Determine the (x, y) coordinate at the center of the cell enclosing the given text.  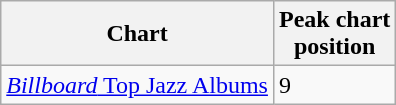
9 (334, 85)
Billboard Top Jazz Albums (138, 85)
Peak chartposition (334, 34)
Chart (138, 34)
